Scan for the cell matching the given text and deliver its [X, Y] coordinate at center. 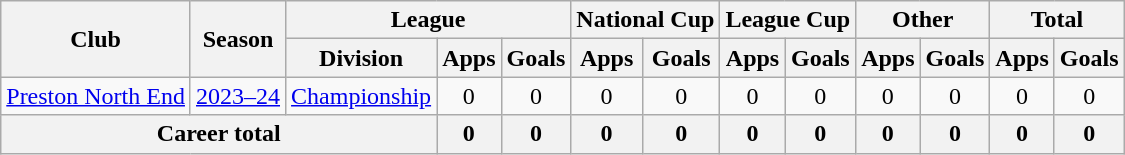
League [428, 20]
Total [1057, 20]
Club [96, 39]
National Cup [646, 20]
Other [923, 20]
Preston North End [96, 96]
Season [238, 39]
Championship [362, 96]
2023–24 [238, 96]
League Cup [788, 20]
Division [362, 58]
Career total [219, 134]
